For the text-containing cell, return its midpoint in (x, y) coordinate format. 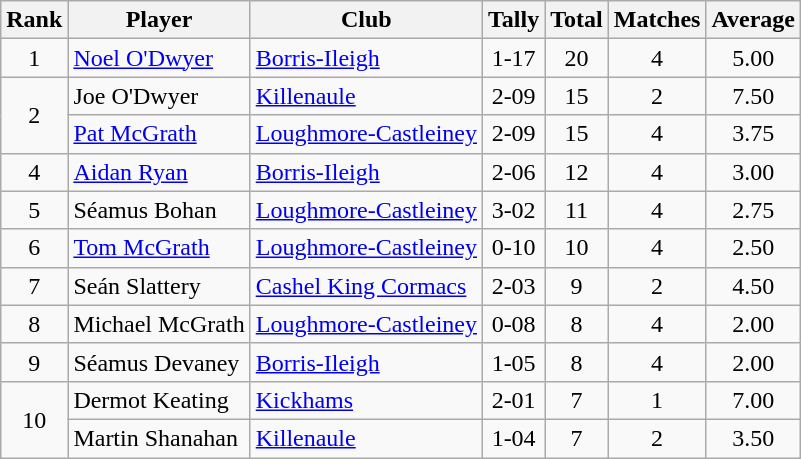
0-08 (514, 324)
3.00 (754, 172)
Michael McGrath (159, 324)
Séamus Devaney (159, 362)
1-04 (514, 438)
Séamus Bohan (159, 210)
Matches (657, 20)
5 (34, 210)
2.50 (754, 248)
3-02 (514, 210)
11 (577, 210)
Joe O'Dwyer (159, 96)
2-03 (514, 286)
3.50 (754, 438)
Player (159, 20)
Martin Shanahan (159, 438)
Kickhams (366, 400)
2.75 (754, 210)
Rank (34, 20)
2-06 (514, 172)
1-05 (514, 362)
20 (577, 58)
12 (577, 172)
Club (366, 20)
3.75 (754, 134)
6 (34, 248)
Pat McGrath (159, 134)
Noel O'Dwyer (159, 58)
Tally (514, 20)
Cashel King Cormacs (366, 286)
Dermot Keating (159, 400)
5.00 (754, 58)
7.00 (754, 400)
Seán Slattery (159, 286)
Tom McGrath (159, 248)
Average (754, 20)
2-01 (514, 400)
4.50 (754, 286)
Aidan Ryan (159, 172)
Total (577, 20)
7.50 (754, 96)
1-17 (514, 58)
0-10 (514, 248)
